Return [X, Y] of the center of cell containing provided text 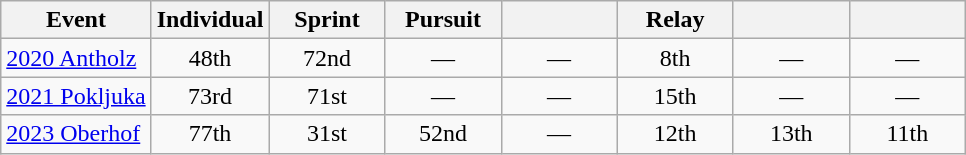
11th [907, 134]
8th [675, 58]
2021 Pokljuka [76, 96]
12th [675, 134]
Individual [210, 20]
31st [327, 134]
73rd [210, 96]
Sprint [327, 20]
48th [210, 58]
Pursuit [443, 20]
13th [791, 134]
52nd [443, 134]
Relay [675, 20]
2023 Oberhof [76, 134]
72nd [327, 58]
Event [76, 20]
77th [210, 134]
15th [675, 96]
2020 Antholz [76, 58]
71st [327, 96]
